Return the (X, Y) coordinate for the center point of the cell that contains the specified text.  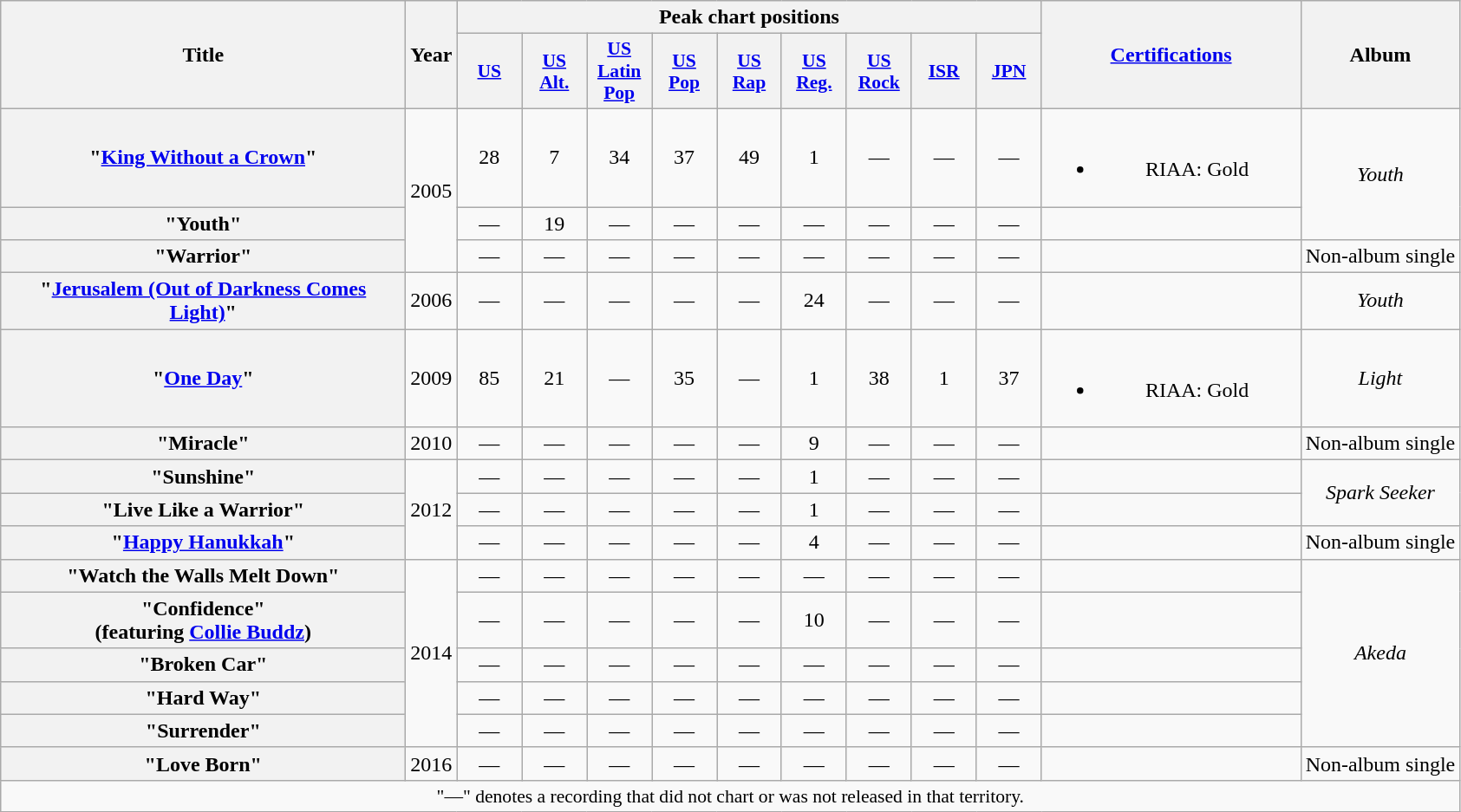
"Warrior" (203, 257)
34 (619, 158)
"Happy Hanukkah" (203, 542)
35 (685, 378)
2016 (432, 763)
ISR (943, 71)
Akeda (1380, 653)
Title (203, 55)
"Sunshine" (203, 477)
USLatin Pop (619, 71)
JPN (1009, 71)
Spark Seeker (1380, 493)
49 (749, 158)
USRock (879, 71)
USPop (685, 71)
19 (555, 223)
4 (813, 542)
"Live Like a Warrior" (203, 510)
2010 (432, 444)
2005 (432, 191)
"Watch the Walls Melt Down" (203, 575)
85 (489, 378)
24 (813, 302)
USRap (749, 71)
US (489, 71)
28 (489, 158)
Album (1380, 55)
10 (813, 620)
"—" denotes a recording that did not chart or was not released in that territory. (730, 796)
9 (813, 444)
"Miracle" (203, 444)
21 (555, 378)
2006 (432, 302)
2012 (432, 510)
Certifications (1171, 55)
Light (1380, 378)
"Confidence"(featuring Collie Buddz) (203, 620)
7 (555, 158)
"Broken Car" (203, 665)
38 (879, 378)
"King Without a Crown" (203, 158)
"Hard Way" (203, 698)
"Youth" (203, 223)
USAlt. (555, 71)
"Love Born" (203, 763)
"Surrender" (203, 731)
2009 (432, 378)
Peak chart positions (749, 17)
USReg. (813, 71)
Year (432, 55)
"One Day" (203, 378)
"Jerusalem (Out of Darkness Comes Light)" (203, 302)
2014 (432, 653)
